Scan for the cell matching the given text and deliver its (x, y) coordinate at center. 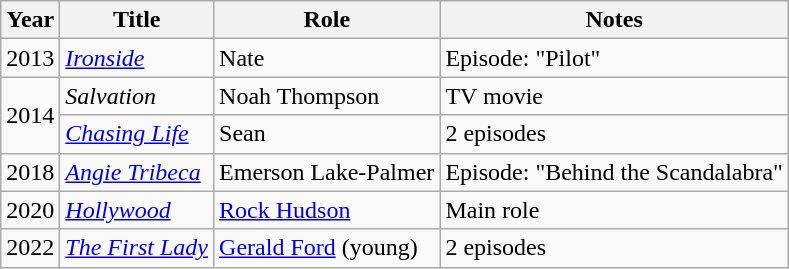
Chasing Life (137, 134)
Role (327, 20)
Sean (327, 134)
Salvation (137, 96)
Rock Hudson (327, 210)
Episode: "Pilot" (614, 58)
Episode: "Behind the Scandalabra" (614, 172)
Title (137, 20)
Emerson Lake-Palmer (327, 172)
2020 (30, 210)
2018 (30, 172)
Angie Tribeca (137, 172)
2014 (30, 115)
Noah Thompson (327, 96)
2022 (30, 248)
Hollywood (137, 210)
Gerald Ford (young) (327, 248)
TV movie (614, 96)
2013 (30, 58)
Year (30, 20)
The First Lady (137, 248)
Notes (614, 20)
Nate (327, 58)
Ironside (137, 58)
Main role (614, 210)
